Output the (X, Y) coordinate of the center of the cell containing the given text.  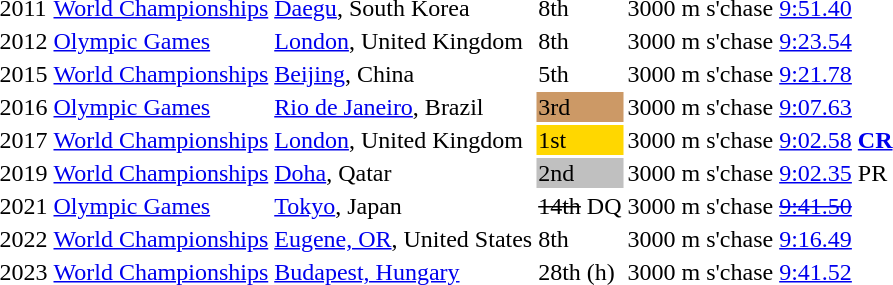
Tokyo, Japan (404, 206)
Beijing, China (404, 74)
Eugene, OR, United States (404, 239)
5th (580, 74)
Doha, Qatar (404, 173)
2nd (580, 173)
14th DQ (580, 206)
3rd (580, 107)
1st (580, 140)
Rio de Janeiro, Brazil (404, 107)
